Output the (x, y) coordinate of the center of the cell containing the given text.  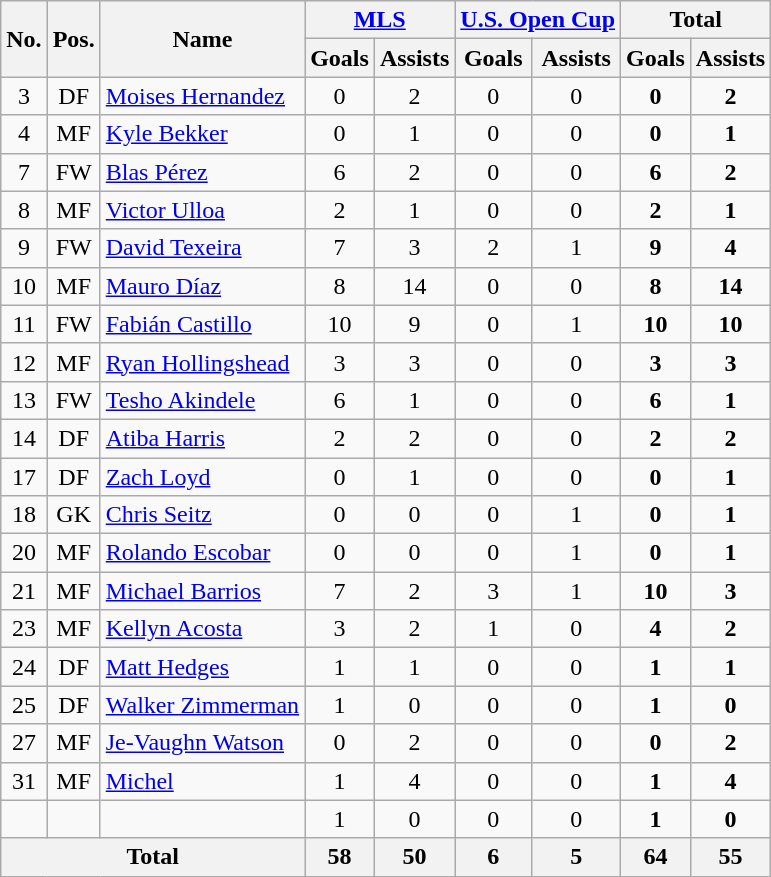
58 (340, 857)
Mauro Díaz (202, 286)
Atiba Harris (202, 438)
Je-Vaughn Watson (202, 743)
Chris Seitz (202, 515)
55 (730, 857)
21 (24, 591)
5 (576, 857)
Fabián Castillo (202, 324)
Pos. (74, 39)
Moises Hernandez (202, 96)
18 (24, 515)
MLS (380, 20)
12 (24, 362)
Ryan Hollingshead (202, 362)
U.S. Open Cup (538, 20)
11 (24, 324)
31 (24, 781)
Zach Loyd (202, 477)
25 (24, 705)
64 (656, 857)
Victor Ulloa (202, 210)
20 (24, 553)
23 (24, 629)
Rolando Escobar (202, 553)
Name (202, 39)
24 (24, 667)
Blas Pérez (202, 172)
Walker Zimmerman (202, 705)
Kellyn Acosta (202, 629)
No. (24, 39)
Michael Barrios (202, 591)
Michel (202, 781)
GK (74, 515)
13 (24, 400)
Kyle Bekker (202, 134)
Tesho Akindele (202, 400)
27 (24, 743)
50 (414, 857)
17 (24, 477)
Matt Hedges (202, 667)
David Texeira (202, 248)
